Scan for the cell matching the given text and deliver its (X, Y) coordinate at center. 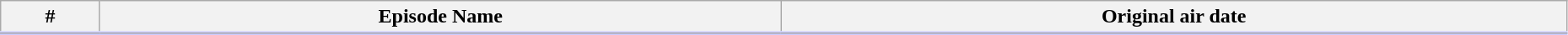
Original air date (1174, 17)
Episode Name (440, 17)
# (51, 17)
